Output the [x, y] coordinate of the center of the cell containing the given text.  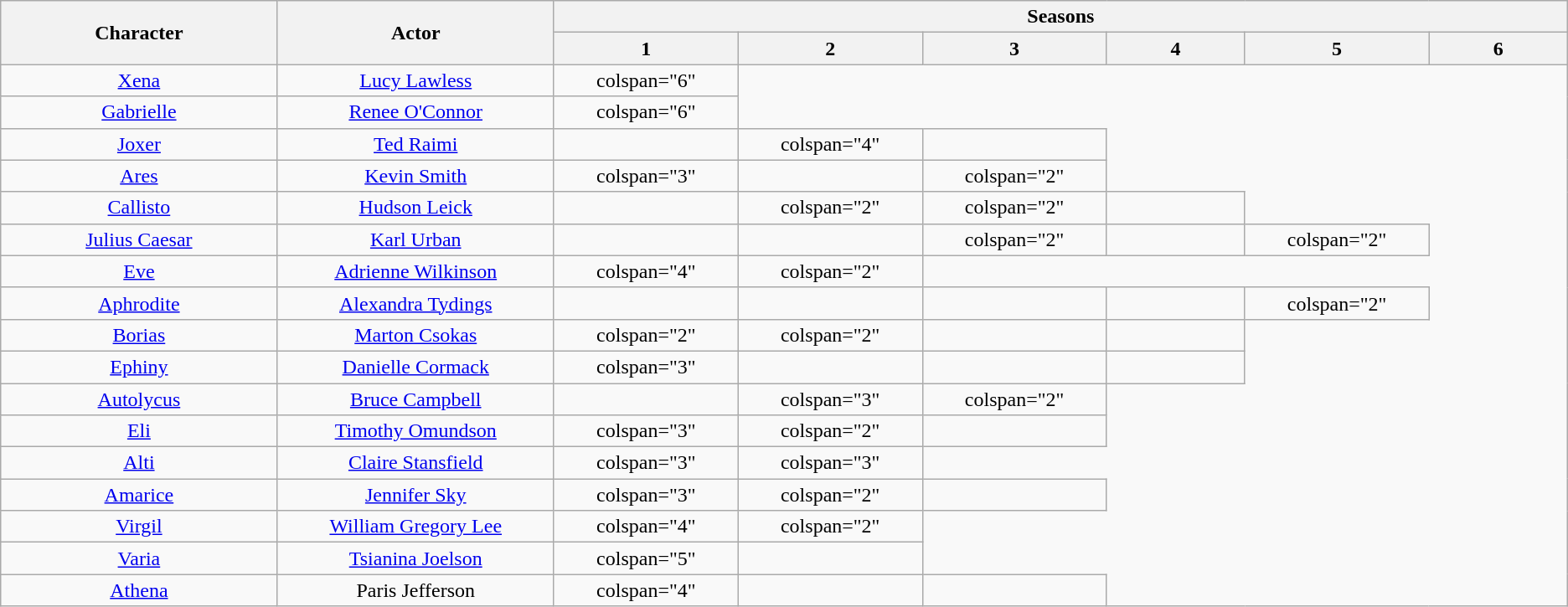
Bruce Campbell [415, 399]
Claire Stansfield [415, 463]
Varia [139, 558]
Autolycus [139, 399]
Eve [139, 271]
Ephiny [139, 367]
Joxer [139, 144]
Virgil [139, 527]
Amarice [139, 495]
Gabrielle [139, 112]
Borias [139, 335]
Seasons [1060, 17]
Jennifer Sky [415, 495]
colspan="5" [646, 558]
Timothy Omundson [415, 431]
Danielle Cormack [415, 367]
3 [1014, 49]
William Gregory Lee [415, 527]
Callisto [139, 208]
Alexandra Tydings [415, 303]
Tsianina Joelson [415, 558]
Character [139, 33]
Karl Urban [415, 239]
Ares [139, 176]
Paris Jefferson [415, 590]
Marton Csokas [415, 335]
Actor [415, 33]
Julius Caesar [139, 239]
Eli [139, 431]
Ted Raimi [415, 144]
Adrienne Wilkinson [415, 271]
Renee O'Connor [415, 112]
Aphrodite [139, 303]
Kevin Smith [415, 176]
5 [1337, 49]
Athena [139, 590]
Xena [139, 80]
Alti [139, 463]
2 [830, 49]
4 [1176, 49]
Hudson Leick [415, 208]
1 [646, 49]
6 [1498, 49]
Lucy Lawless [415, 80]
